Find where the given text appears and provide that cell's center as (X, Y) coordinate. 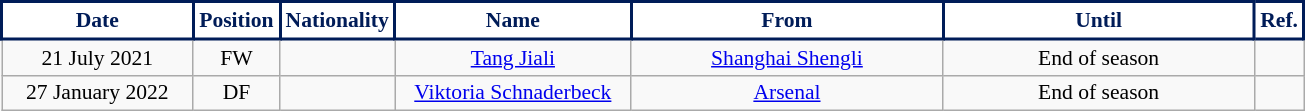
FW (236, 57)
Position (236, 20)
Until (1099, 20)
Nationality (338, 20)
Ref. (1278, 20)
From (787, 20)
Tang Jiali (514, 57)
Shanghai Shengli (787, 57)
DF (236, 93)
21 July 2021 (98, 57)
Date (98, 20)
27 January 2022 (98, 93)
Arsenal (787, 93)
Viktoria Schnaderbeck (514, 93)
Name (514, 20)
